Detect which cell encompasses the target text, then output its [x, y] center coordinate. 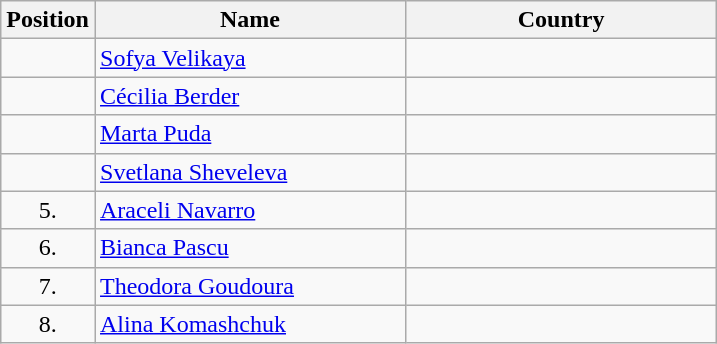
Alina Komashchuk [250, 324]
Theodora Goudoura [250, 286]
Marta Puda [250, 134]
5. [48, 210]
Sofya Velikaya [250, 58]
6. [48, 248]
Araceli Navarro [250, 210]
Bianca Pascu [250, 248]
Svetlana Sheveleva [250, 172]
Name [250, 20]
7. [48, 286]
Country [562, 20]
Cécilia Berder [250, 96]
8. [48, 324]
Position [48, 20]
